Provide the (X, Y) coordinate of the cell's center where the given text is located.  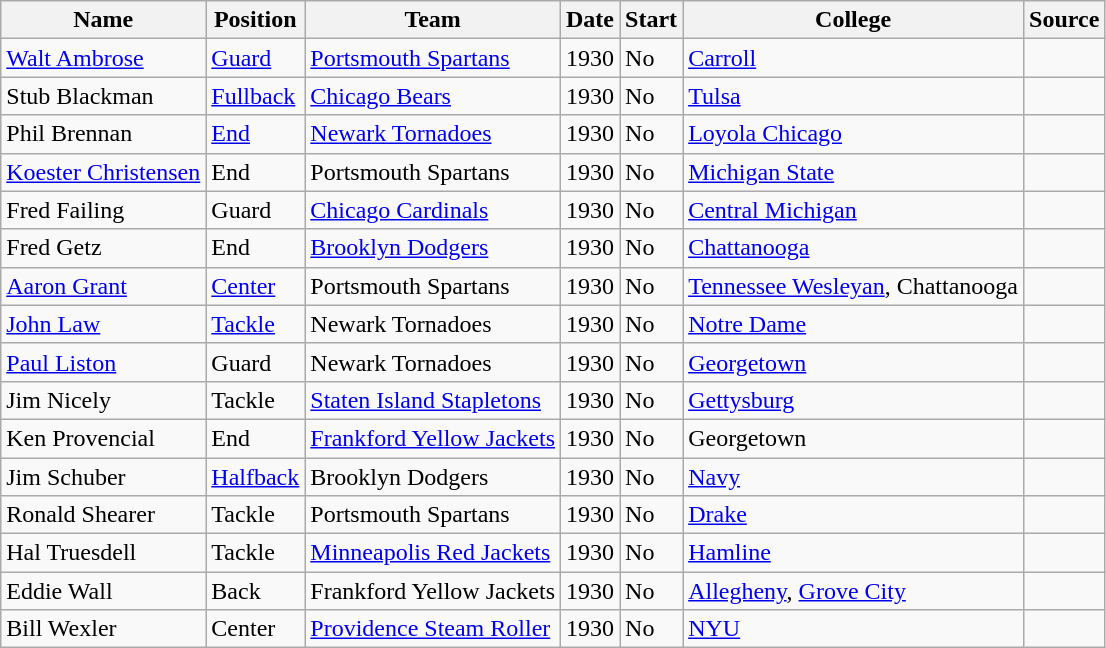
Jim Schuber (104, 477)
Fred Failing (104, 210)
Notre Dame (854, 324)
Fullback (256, 96)
Michigan State (854, 172)
Chattanooga (854, 248)
Tulsa (854, 96)
Providence Steam Roller (433, 629)
NYU (854, 629)
Walt Ambrose (104, 58)
Carroll (854, 58)
Source (1064, 20)
Ken Provencial (104, 438)
Koester Christensen (104, 172)
Halfback (256, 477)
Team (433, 20)
Paul Liston (104, 362)
Back (256, 591)
Aaron Grant (104, 286)
College (854, 20)
Chicago Bears (433, 96)
Bill Wexler (104, 629)
Jim Nicely (104, 400)
Phil Brennan (104, 134)
Staten Island Stapletons (433, 400)
Allegheny, Grove City (854, 591)
Tennessee Wesleyan, Chattanooga (854, 286)
Chicago Cardinals (433, 210)
Navy (854, 477)
Drake (854, 515)
Ronald Shearer (104, 515)
Hal Truesdell (104, 553)
Gettysburg (854, 400)
Central Michigan (854, 210)
Fred Getz (104, 248)
Position (256, 20)
John Law (104, 324)
Minneapolis Red Jackets (433, 553)
Hamline (854, 553)
Eddie Wall (104, 591)
Date (590, 20)
Start (652, 20)
Loyola Chicago (854, 134)
Name (104, 20)
Stub Blackman (104, 96)
